For the text-containing cell, return its midpoint in (X, Y) coordinate format. 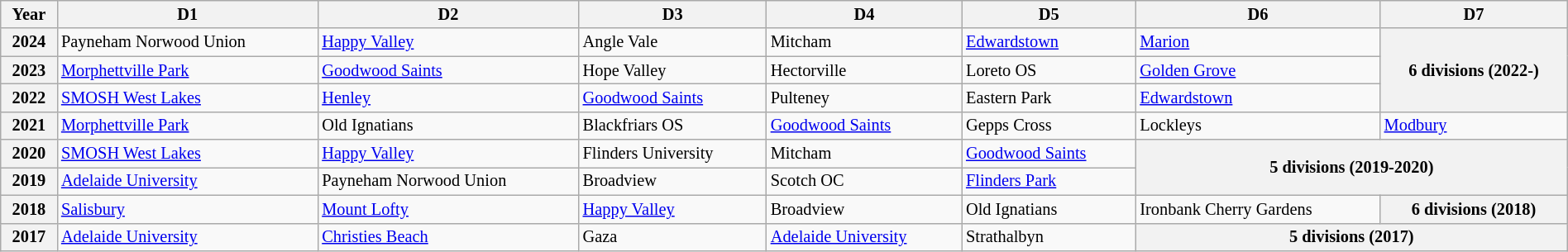
Blackfriars OS (673, 126)
D4 (864, 14)
D7 (1474, 14)
Hope Valley (673, 70)
Gaza (673, 237)
2022 (29, 97)
Flinders University (673, 154)
2021 (29, 126)
5 divisions (2017) (1351, 237)
D3 (673, 14)
6 divisions (2022-) (1474, 69)
Angle Vale (673, 42)
Lockleys (1257, 126)
Strathalbyn (1049, 237)
Golden Grove (1257, 70)
2024 (29, 42)
2023 (29, 70)
Christies Beach (448, 237)
Year (29, 14)
2020 (29, 154)
Loreto OS (1049, 70)
2018 (29, 209)
Pulteney (864, 97)
Scotch OC (864, 181)
Ironbank Cherry Gardens (1257, 209)
Gepps Cross (1049, 126)
D6 (1257, 14)
Salisbury (187, 209)
Mount Lofty (448, 209)
Modbury (1474, 126)
D2 (448, 14)
D5 (1049, 14)
Flinders Park (1049, 181)
2017 (29, 237)
D1 (187, 14)
2019 (29, 181)
6 divisions (2018) (1474, 209)
Eastern Park (1049, 97)
Henley (448, 97)
Marion (1257, 42)
5 divisions (2019-2020) (1351, 167)
Hectorville (864, 70)
